Search for the cell housing the specified text and yield its (x, y) center coordinate. 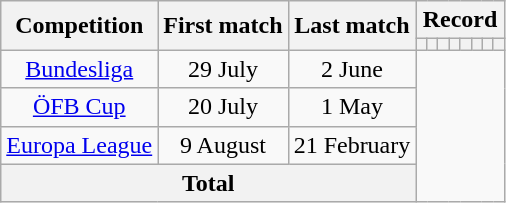
First match (223, 26)
9 August (223, 145)
ÖFB Cup (80, 107)
29 July (223, 69)
Total (208, 183)
1 May (352, 107)
Europa League (80, 145)
Bundesliga (80, 69)
20 July (223, 107)
2 June (352, 69)
Last match (352, 26)
Record (460, 20)
Competition (80, 26)
21 February (352, 145)
